From the cell containing the given text, extract its center point as (x, y) coordinate. 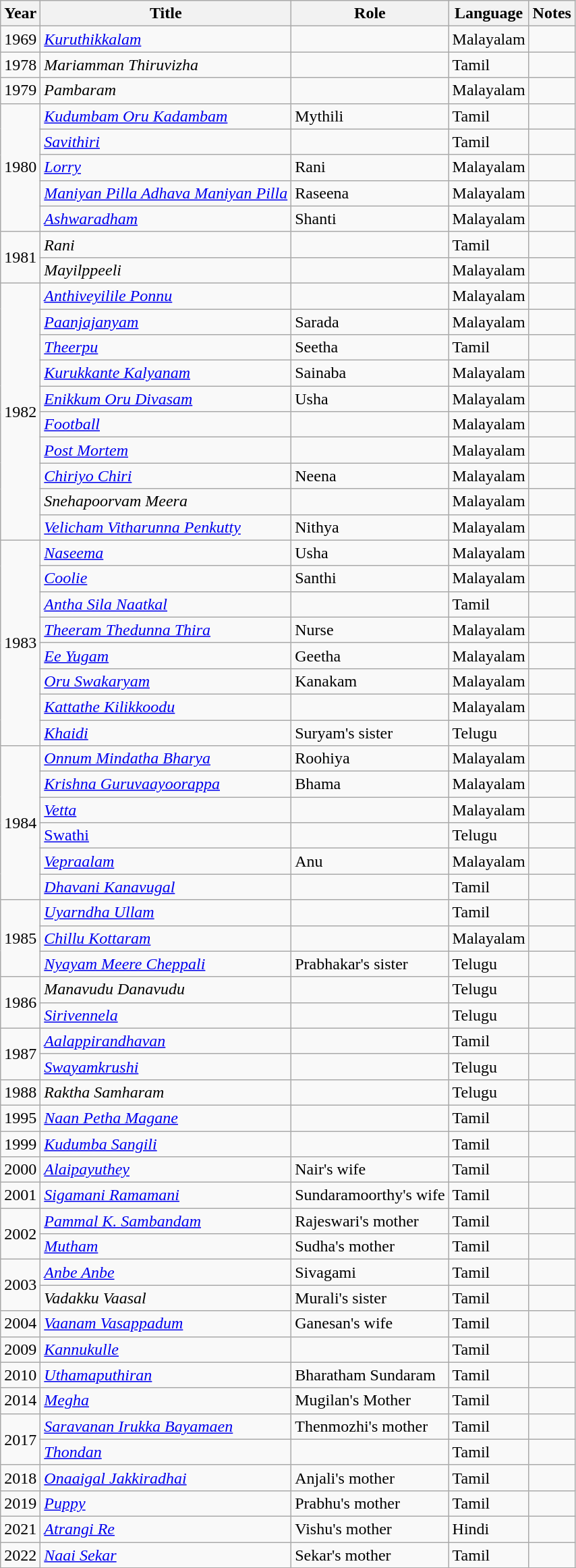
1982 (20, 412)
Vetta (166, 810)
Suryam's sister (370, 732)
Ganesan's wife (370, 1324)
Anthiveyilile Ponnu (166, 296)
2014 (20, 1401)
1979 (20, 90)
Language (488, 13)
Vepraalam (166, 861)
2010 (20, 1375)
1983 (20, 643)
2017 (20, 1439)
Ashwaradham (166, 219)
Sekar's mother (370, 1555)
Sirivennela (166, 1015)
Role (370, 13)
Kurukkante Kalyanam (166, 373)
Anbe Anbe (166, 1272)
Thenmozhi's mother (370, 1426)
Lorry (166, 167)
Saravanan Irukka Bayamaen (166, 1426)
2004 (20, 1324)
2001 (20, 1195)
Notes (552, 13)
2021 (20, 1529)
Sudha's mother (370, 1247)
Pambaram (166, 90)
Enikkum Oru Divasam (166, 399)
Atrangi Re (166, 1529)
Uyarndha Ullam (166, 913)
Prabhakar's sister (370, 964)
Kanakam (370, 681)
Prabhu's mother (370, 1503)
Dhavani Kanavugal (166, 887)
2000 (20, 1170)
Sigamani Ramamani (166, 1195)
Sainaba (370, 373)
Mythili (370, 116)
1984 (20, 823)
Mayilppeeli (166, 270)
Sarada (370, 322)
Football (166, 425)
Aalappirandhavan (166, 1041)
Naai Sekar (166, 1555)
2018 (20, 1478)
Kuruthikkalam (166, 39)
Vadakku Vaasal (166, 1298)
Nyayam Meere Cheppali (166, 964)
2009 (20, 1349)
1987 (20, 1054)
Kudumba Sangili (166, 1144)
Anjali's mother (370, 1478)
Naseema (166, 553)
Raktha Samharam (166, 1092)
2003 (20, 1285)
Uthamaputhiran (166, 1375)
Velicham Vitharunna Penkutty (166, 527)
Naan Petha Magane (166, 1118)
1981 (20, 257)
Roohiya (370, 759)
1978 (20, 65)
2002 (20, 1234)
Thondan (166, 1452)
Ee Yugam (166, 655)
Hindi (488, 1529)
Kattathe Kilikkoodu (166, 707)
Neena (370, 476)
Snehapoorvam Meera (166, 502)
Alaipayuthey (166, 1170)
Coolie (166, 578)
Anu (370, 861)
Pammal K. Sambandam (166, 1221)
Puppy (166, 1503)
Bhama (370, 784)
Nair's wife (370, 1170)
Manavudu Danavudu (166, 990)
1985 (20, 938)
1986 (20, 1002)
Kudumbam Oru Kadambam (166, 116)
Swathi (166, 836)
Murali's sister (370, 1298)
Geetha (370, 655)
1995 (20, 1118)
Megha (166, 1401)
Khaidi (166, 732)
Sivagami (370, 1272)
Sundaramoorthy's wife (370, 1195)
Paanjajanyam (166, 322)
Rajeswari's mother (370, 1221)
Oru Swakaryam (166, 681)
Chiriyo Chiri (166, 476)
Nurse (370, 630)
Maniyan Pilla Adhava Maniyan Pilla (166, 193)
1980 (20, 167)
Antha Sila Naatkal (166, 604)
2019 (20, 1503)
Seetha (370, 348)
Onnum Mindatha Bharya (166, 759)
Raseena (370, 193)
Vaanam Vasappadum (166, 1324)
Santhi (370, 578)
Kannukulle (166, 1349)
Chillu Kottaram (166, 938)
Swayamkrushi (166, 1066)
Mutham (166, 1247)
1988 (20, 1092)
1999 (20, 1144)
Post Mortem (166, 450)
Year (20, 13)
Mariamman Thiruvizha (166, 65)
Onaaigal Jakkiradhai (166, 1478)
1969 (20, 39)
Shanti (370, 219)
Mugilan's Mother (370, 1401)
Nithya (370, 527)
Theerpu (166, 348)
Title (166, 13)
Krishna Guruvaayoorappa (166, 784)
Bharatham Sundaram (370, 1375)
Theeram Thedunna Thira (166, 630)
2022 (20, 1555)
Savithiri (166, 142)
Vishu's mother (370, 1529)
